Identify which cell holds the provided text, then report its [X, Y] central coordinate. 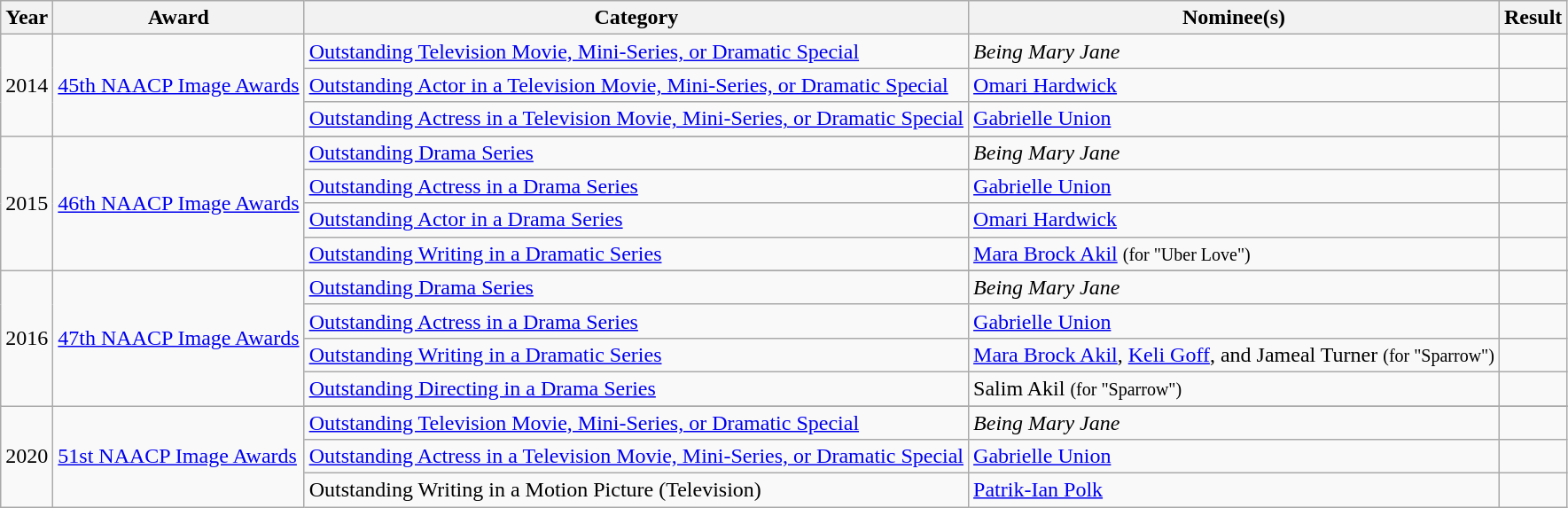
Category [636, 18]
45th NAACP Image Awards [179, 85]
46th NAACP Image Awards [179, 203]
Mara Brock Akil, Keli Goff, and Jameal Turner (for "Sparrow") [1234, 355]
51st NAACP Image Awards [179, 457]
2020 [27, 457]
Award [179, 18]
Outstanding Directing in a Drama Series [636, 388]
Outstanding Actor in a Television Movie, Mini-Series, or Dramatic Special [636, 85]
Outstanding Actor in a Drama Series [636, 220]
47th NAACP Image Awards [179, 338]
2016 [27, 338]
Result [1533, 18]
Mara Brock Akil (for "Uber Love") [1234, 254]
Outstanding Writing in a Motion Picture (Television) [636, 490]
Year [27, 18]
2014 [27, 85]
Salim Akil (for "Sparrow") [1234, 388]
Patrik-Ian Polk [1234, 490]
Nominee(s) [1234, 18]
2015 [27, 203]
